Identify which cell holds the provided text, then report its [X, Y] central coordinate. 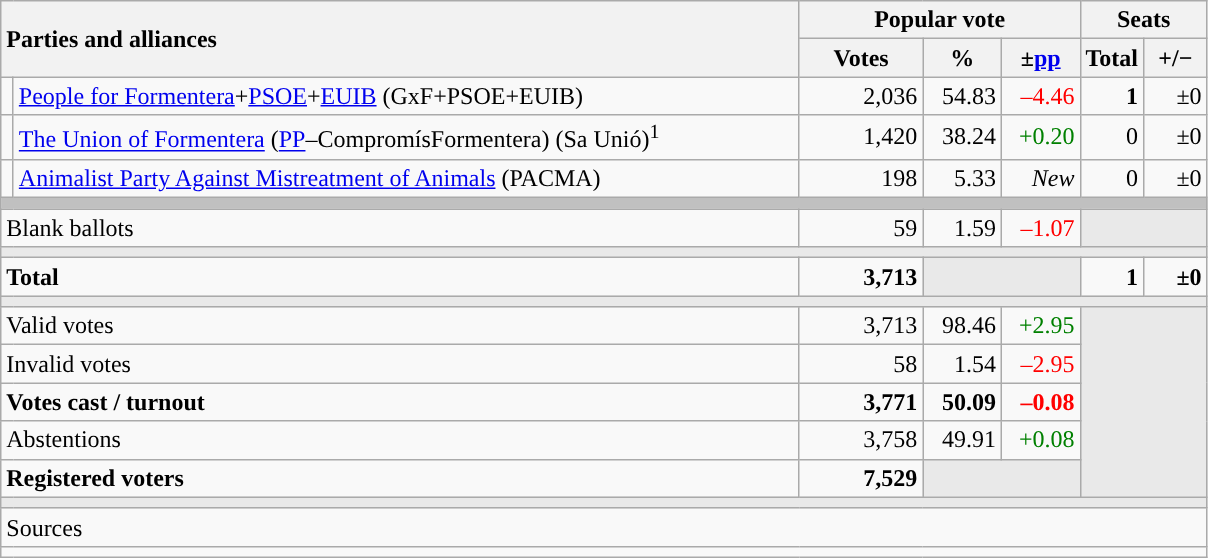
198 [861, 178]
1.54 [962, 364]
Popular vote [940, 20]
–0.08 [1040, 402]
–4.46 [1040, 96]
+/− [1176, 58]
–2.95 [1040, 364]
Invalid votes [400, 364]
Abstentions [400, 440]
Animalist Party Against Mistreatment of Animals (PACMA) [406, 178]
3,771 [861, 402]
+2.95 [1040, 326]
People for Formentera+PSOE+EUIB (GxF+PSOE+EUIB) [406, 96]
The Union of Formentera (PP–CompromísFormentera) (Sa Unió)1 [406, 138]
2,036 [861, 96]
50.09 [962, 402]
59 [861, 228]
98.46 [962, 326]
54.83 [962, 96]
Votes cast / turnout [400, 402]
Votes [861, 58]
Sources [604, 527]
38.24 [962, 138]
New [1040, 178]
1.59 [962, 228]
Seats [1144, 20]
7,529 [861, 478]
Registered voters [400, 478]
Valid votes [400, 326]
±pp [1040, 58]
1,420 [861, 138]
Blank ballots [400, 228]
Parties and alliances [400, 39]
5.33 [962, 178]
3,758 [861, 440]
49.91 [962, 440]
% [962, 58]
+0.20 [1040, 138]
+0.08 [1040, 440]
58 [861, 364]
–1.07 [1040, 228]
